Scan for the cell matching the given text and deliver its (X, Y) coordinate at center. 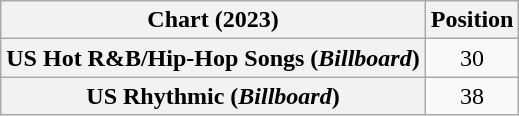
30 (472, 58)
Chart (2023) (213, 20)
US Rhythmic (Billboard) (213, 96)
38 (472, 96)
Position (472, 20)
US Hot R&B/Hip-Hop Songs (Billboard) (213, 58)
